Detect which cell encompasses the target text, then output its [x, y] center coordinate. 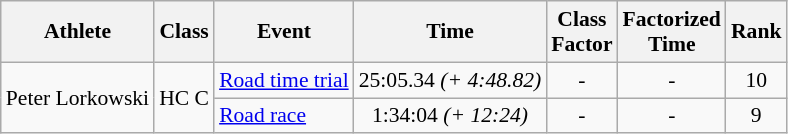
ClassFactor [582, 32]
Rank [756, 32]
1:34:04 (+ 12:24) [450, 116]
FactorizedTime [672, 32]
Event [284, 32]
Time [450, 32]
Class [184, 32]
Road race [284, 116]
Athlete [78, 32]
10 [756, 80]
HC C [184, 98]
25:05.34 (+ 4:48.82) [450, 80]
9 [756, 116]
Peter Lorkowski [78, 98]
Road time trial [284, 80]
